Identify which cell holds the provided text, then report its (X, Y) central coordinate. 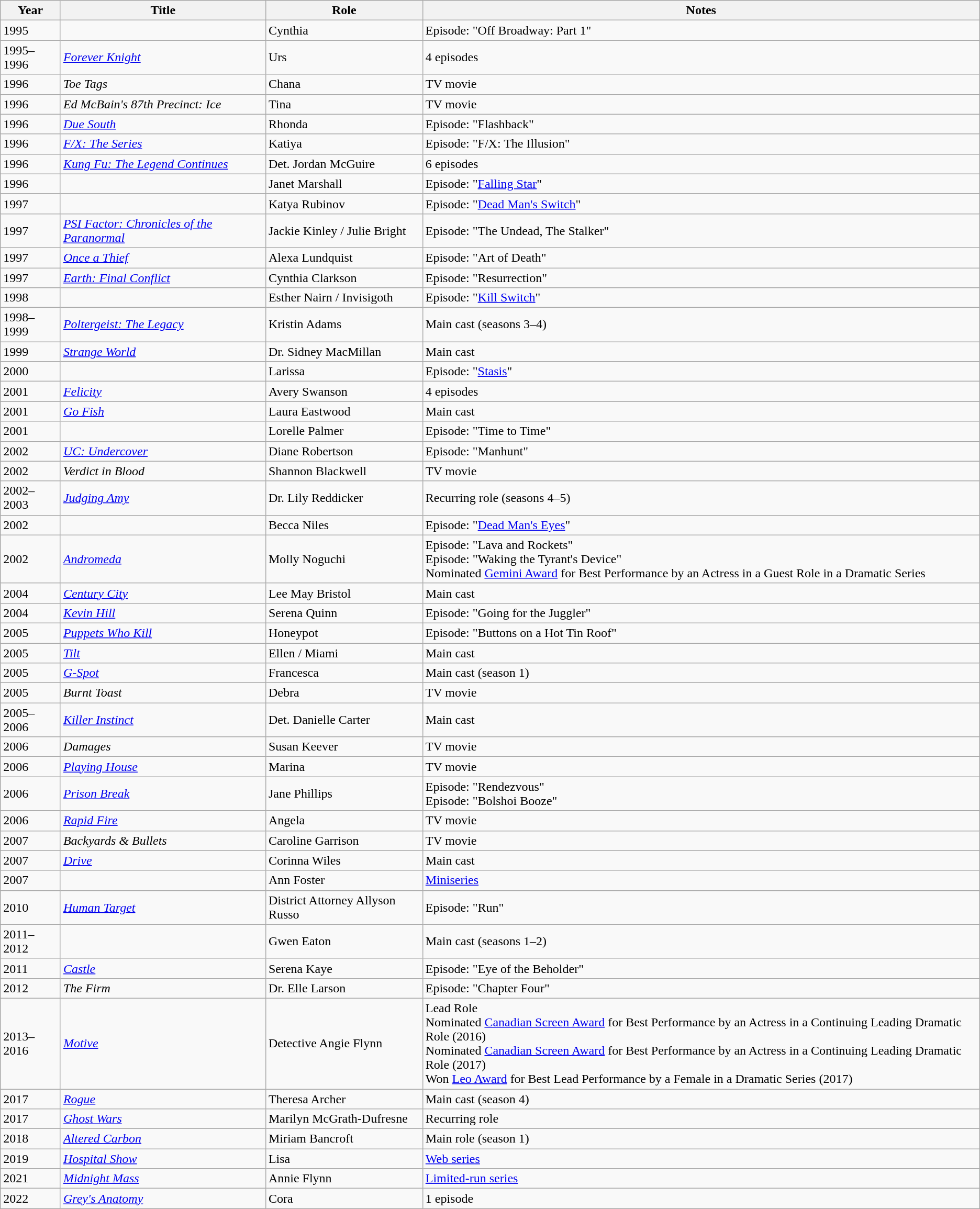
Katiya (344, 144)
Marina (344, 767)
Ann Foster (344, 880)
2011–2012 (30, 941)
Role (344, 10)
2010 (30, 908)
2002–2003 (30, 498)
Killer Instinct (163, 720)
Episode: "Flashback" (701, 124)
Corinna Wiles (344, 860)
Rhonda (344, 124)
Kung Fu: The Legend Continues (163, 164)
2018 (30, 1139)
Main role (season 1) (701, 1139)
Cynthia (344, 30)
F/X: The Series (163, 144)
Jane Phillips (344, 793)
Gwen Eaton (344, 941)
Det. Jordan McGuire (344, 164)
Episode: "Resurrection" (701, 278)
Episode: "Stasis" (701, 372)
Prison Break (163, 793)
Episode: "Buttons on a Hot Tin Roof" (701, 633)
Web series (701, 1159)
Jackie Kinley / Julie Bright (344, 230)
Main cast (season 1) (701, 673)
Episode: "Dead Man's Eyes" (701, 525)
Backyards & Bullets (163, 841)
Serena Quinn (344, 613)
Episode: "Going for the Juggler" (701, 613)
Kristin Adams (344, 324)
2013–2016 (30, 1044)
Episode: "Eye of the Beholder" (701, 968)
Verdict in Blood (163, 471)
Ellen / Miami (344, 653)
Puppets Who Kill (163, 633)
Chana (344, 84)
6 episodes (701, 164)
1999 (30, 352)
Molly Noguchi (344, 559)
2022 (30, 1199)
Felicity (163, 391)
Dr. Elle Larson (344, 988)
Janet Marshall (344, 184)
Episode: "Falling Star" (701, 184)
Avery Swanson (344, 391)
Altered Carbon (163, 1139)
Lee May Bristol (344, 593)
1998 (30, 298)
Francesca (344, 673)
Annie Flynn (344, 1179)
Episode: "Art of Death" (701, 258)
Grey's Anatomy (163, 1199)
Episode: "The Undead, The Stalker" (701, 230)
2012 (30, 988)
Limited-run series (701, 1179)
UC: Undercover (163, 451)
Toe Tags (163, 84)
Susan Keever (344, 747)
Urs (344, 58)
Angela (344, 821)
Debra (344, 693)
Judging Amy (163, 498)
Katya Rubinov (344, 204)
Ed McBain's 87th Precinct: Ice (163, 104)
Castle (163, 968)
2019 (30, 1159)
Main cast (seasons 1–2) (701, 941)
Burnt Toast (163, 693)
Playing House (163, 767)
Human Target (163, 908)
Motive (163, 1044)
Notes (701, 10)
Drive (163, 860)
Episode: "Dead Man's Switch" (701, 204)
Caroline Garrison (344, 841)
Miriam Bancroft (344, 1139)
2000 (30, 372)
Recurring role (seasons 4–5) (701, 498)
Midnight Mass (163, 1179)
Theresa Archer (344, 1099)
Andromeda (163, 559)
1995–1996 (30, 58)
Episode: "F/X: The Illusion" (701, 144)
Esther Nairn / Invisigoth (344, 298)
1 episode (701, 1199)
Damages (163, 747)
Cynthia Clarkson (344, 278)
Kevin Hill (163, 613)
PSI Factor: Chronicles of the Paranormal (163, 230)
Poltergeist: The Legacy (163, 324)
Episode: "Kill Switch" (701, 298)
Forever Knight (163, 58)
Year (30, 10)
Cora (344, 1199)
Episode: "Run" (701, 908)
Episode: "Rendezvous"Episode: "Bolshoi Booze" (701, 793)
Episode: "Chapter Four" (701, 988)
Diane Robertson (344, 451)
Larissa (344, 372)
The Firm (163, 988)
Century City (163, 593)
Main cast (season 4) (701, 1099)
Episode: "Time to Time" (701, 431)
Rapid Fire (163, 821)
G-Spot (163, 673)
1995 (30, 30)
Once a Thief (163, 258)
District Attorney Allyson Russo (344, 908)
Rogue (163, 1099)
Go Fish (163, 411)
Lorelle Palmer (344, 431)
Dr. Lily Reddicker (344, 498)
Recurring role (701, 1119)
Miniseries (701, 880)
Episode: "Manhunt" (701, 451)
2005–2006 (30, 720)
2011 (30, 968)
Shannon Blackwell (344, 471)
Lisa (344, 1159)
1998–1999 (30, 324)
Dr. Sidney MacMillan (344, 352)
Episode: "Off Broadway: Part 1" (701, 30)
Laura Eastwood (344, 411)
Serena Kaye (344, 968)
Hospital Show (163, 1159)
Tilt (163, 653)
2021 (30, 1179)
Honeypot (344, 633)
Det. Danielle Carter (344, 720)
Marilyn McGrath-Dufresne (344, 1119)
Becca Niles (344, 525)
Earth: Final Conflict (163, 278)
Tina (344, 104)
Ghost Wars (163, 1119)
Title (163, 10)
Alexa Lundquist (344, 258)
Due South (163, 124)
Strange World (163, 352)
Detective Angie Flynn (344, 1044)
Main cast (seasons 3–4) (701, 324)
